Extract the [X, Y] coordinate from the center of the cell holding the provided text.  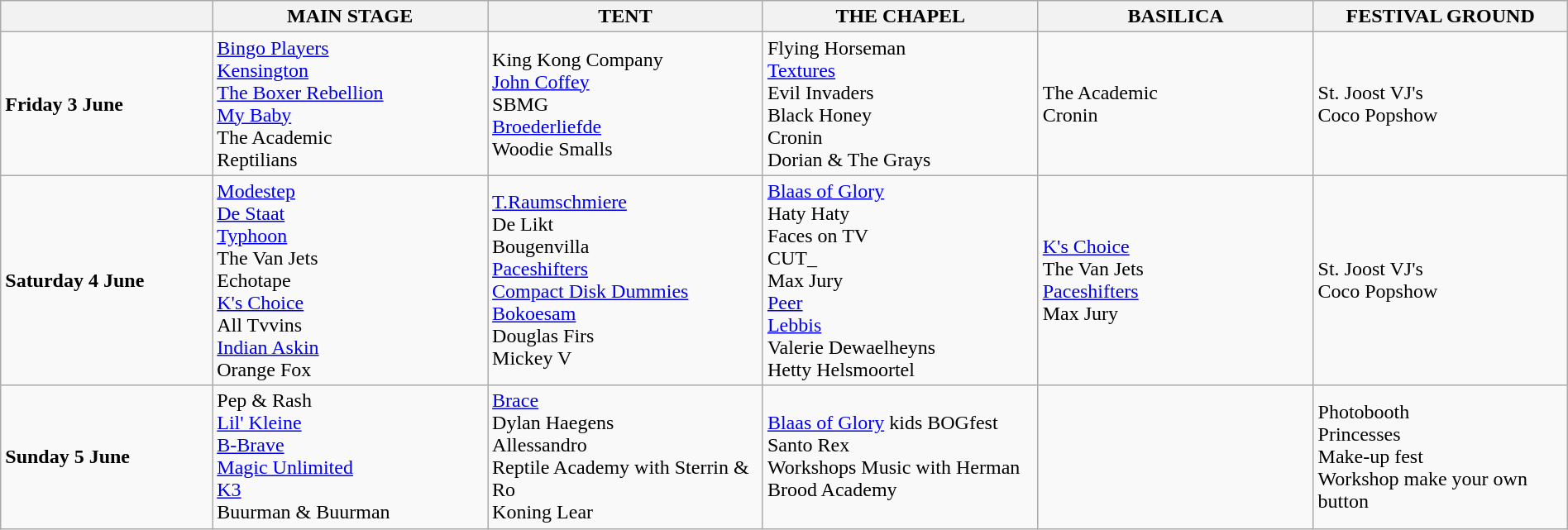
Blaas of GloryHaty HatyFaces on TVCUT_Max JuryPeerLebbisValerie DewaelheynsHetty Helsmoortel [900, 280]
Blaas of Glory kids BOGfestSanto RexWorkshops Music with Herman Brood Academy [900, 456]
Friday 3 June [107, 104]
The AcademicCronin [1176, 104]
PhotoboothPrincessesMake-up festWorkshop make your own button [1441, 456]
Sunday 5 June [107, 456]
K's ChoiceThe Van JetsPaceshiftersMax Jury [1176, 280]
TENT [625, 17]
Flying HorsemanTexturesEvil InvadersBlack HoneyCroninDorian & The Grays [900, 104]
T.RaumschmiereDe LiktBougenvillaPaceshiftersCompact Disk DummiesBokoesamDouglas FirsMickey V [625, 280]
BASILICA [1176, 17]
Saturday 4 June [107, 280]
King Kong CompanyJohn CoffeySBMGBroederliefdeWoodie Smalls [625, 104]
Bingo PlayersKensingtonThe Boxer RebellionMy BabyThe AcademicReptilians [351, 104]
BraceDylan HaegensAllessandroReptile Academy with Sterrin & RoKoning Lear [625, 456]
MAIN STAGE [351, 17]
THE CHAPEL [900, 17]
Pep & RashLil' KleineB-BraveMagic UnlimitedK3Buurman & Buurman [351, 456]
ModestepDe StaatTyphoonThe Van JetsEchotapeK's ChoiceAll TvvinsIndian AskinOrange Fox [351, 280]
FESTIVAL GROUND [1441, 17]
